Detect which cell encompasses the target text, then output its (X, Y) center coordinate. 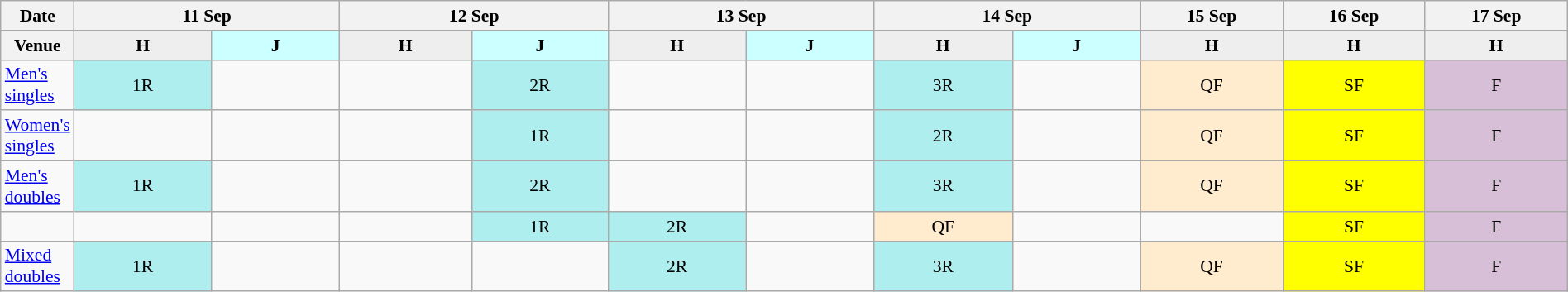
Men's singles (38, 84)
Mixed doubles (38, 266)
14 Sep (1007, 16)
Men's doubles (38, 185)
Venue (38, 45)
Women's singles (38, 136)
13 Sep (741, 16)
Date (38, 16)
15 Sep (1212, 16)
16 Sep (1354, 16)
12 Sep (475, 16)
11 Sep (207, 16)
17 Sep (1496, 16)
